Pinpoint the cell where the given text exists, returning its (X, Y) midpoint coordinate. 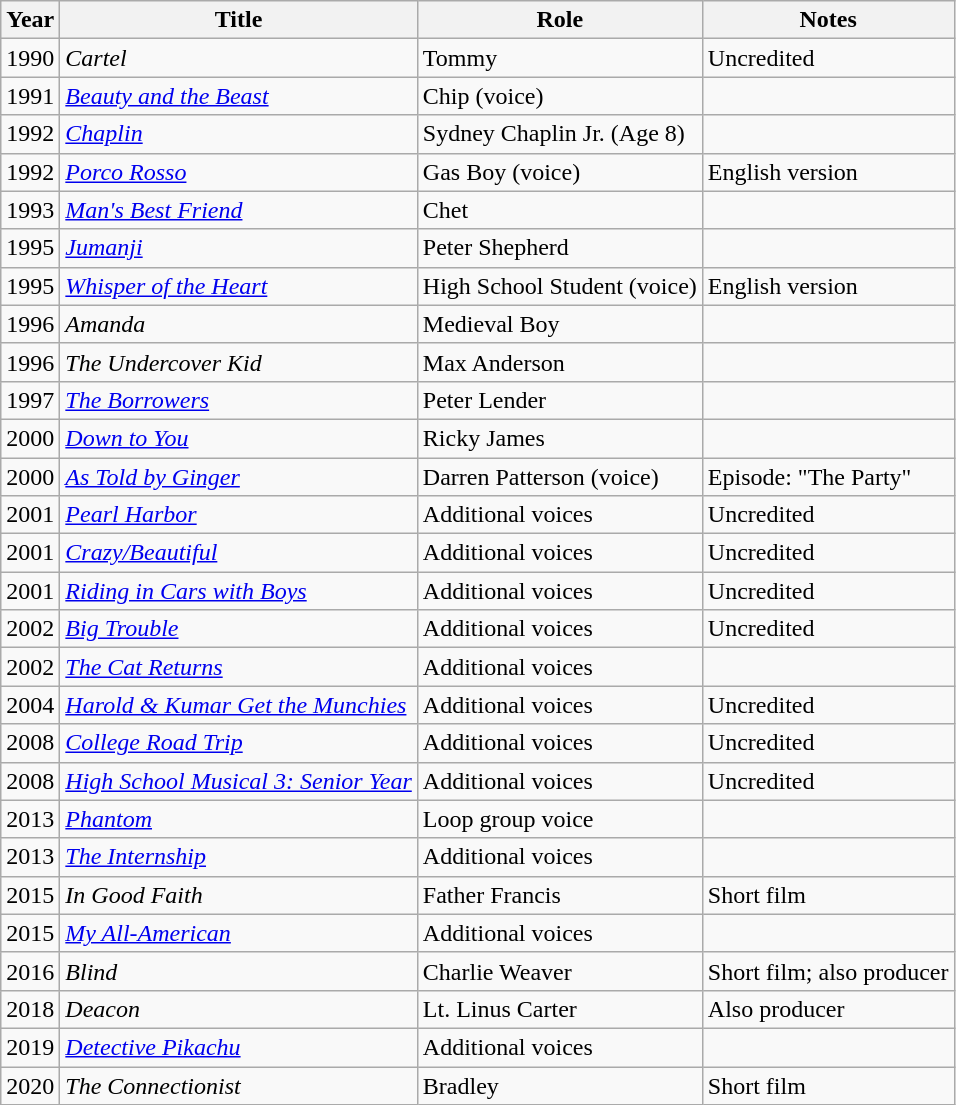
My All-American (238, 933)
Man's Best Friend (238, 210)
Whisper of the Heart (238, 286)
Notes (828, 20)
Riding in Cars with Boys (238, 591)
The Connectionist (238, 1085)
Also producer (828, 1009)
1990 (30, 58)
Short film; also producer (828, 971)
Lt. Linus Carter (560, 1009)
As Told by Ginger (238, 477)
2019 (30, 1047)
1997 (30, 400)
Tommy (560, 58)
Jumanji (238, 248)
Detective Pikachu (238, 1047)
Medieval Boy (560, 324)
Max Anderson (560, 362)
2018 (30, 1009)
Down to You (238, 438)
The Borrowers (238, 400)
High School Student (voice) (560, 286)
Porco Rosso (238, 172)
Peter Lender (560, 400)
2016 (30, 971)
Phantom (238, 819)
Ricky James (560, 438)
Pearl Harbor (238, 515)
The Cat Returns (238, 667)
2004 (30, 705)
Father Francis (560, 895)
In Good Faith (238, 895)
College Road Trip (238, 743)
Cartel (238, 58)
Title (238, 20)
Role (560, 20)
2020 (30, 1085)
Episode: "The Party" (828, 477)
High School Musical 3: Senior Year (238, 781)
Darren Patterson (voice) (560, 477)
Charlie Weaver (560, 971)
Crazy/Beautiful (238, 553)
1993 (30, 210)
Year (30, 20)
Blind (238, 971)
The Internship (238, 857)
Bradley (560, 1085)
Beauty and the Beast (238, 96)
Big Trouble (238, 629)
Peter Shepherd (560, 248)
Amanda (238, 324)
Harold & Kumar Get the Munchies (238, 705)
The Undercover Kid (238, 362)
Sydney Chaplin Jr. (Age 8) (560, 134)
Chaplin (238, 134)
Loop group voice (560, 819)
Gas Boy (voice) (560, 172)
Chet (560, 210)
1991 (30, 96)
Chip (voice) (560, 96)
Deacon (238, 1009)
